Identify which cell holds the provided text, then report its [X, Y] central coordinate. 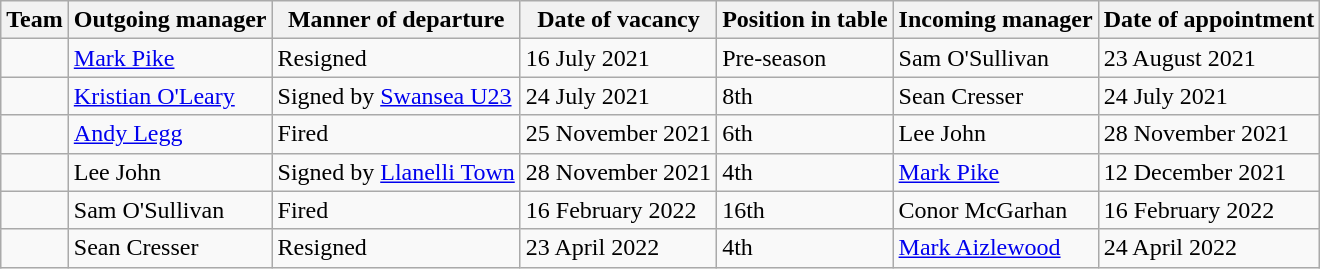
Signed by Llanelli Town [396, 172]
Manner of departure [396, 20]
Outgoing manager [170, 20]
Date of appointment [1209, 20]
Incoming manager [996, 20]
Mark Aizlewood [996, 248]
23 April 2022 [618, 248]
Team [35, 20]
24 April 2022 [1209, 248]
16th [805, 210]
23 August 2021 [1209, 58]
25 November 2021 [618, 134]
Andy Legg [170, 134]
Position in table [805, 20]
Conor McGarhan [996, 210]
6th [805, 134]
Signed by Swansea U23 [396, 96]
16 July 2021 [618, 58]
12 December 2021 [1209, 172]
Kristian O'Leary [170, 96]
Pre-season [805, 58]
Date of vacancy [618, 20]
8th [805, 96]
